Locate the cell with the specified text and output its [X, Y] center coordinate. 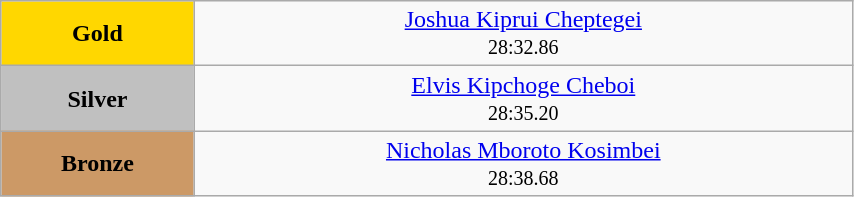
Gold [98, 34]
Nicholas Mboroto Kosimbei 28:38.68 [523, 164]
Joshua Kiprui Cheptegei 28:32.86 [523, 34]
Elvis Kipchoge Cheboi 28:35.20 [523, 98]
Silver [98, 98]
Bronze [98, 164]
